Determine the (X, Y) coordinate at the center of the cell enclosing the given text.  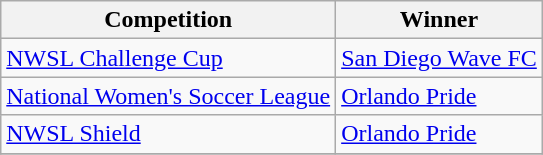
San Diego Wave FC (440, 58)
NWSL Shield (168, 134)
National Women's Soccer League (168, 96)
Winner (440, 20)
NWSL Challenge Cup (168, 58)
Competition (168, 20)
